Return [x, y] of the center of cell containing provided text 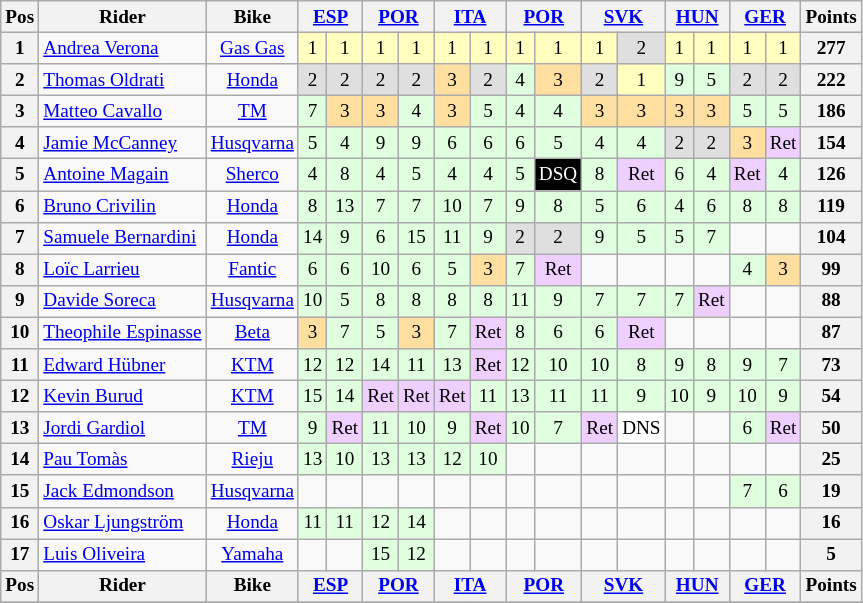
Pau Tomàs [122, 460]
19 [831, 491]
277 [831, 48]
104 [831, 238]
DNS [642, 428]
Andrea Verona [122, 48]
Oskar Ljungström [122, 523]
Luis Oliveira [122, 554]
Fantic [252, 270]
Bruno Crivilin [122, 206]
Thomas Oldrati [122, 80]
54 [831, 396]
DSQ [558, 175]
Edward Hübner [122, 365]
Jack Edmondson [122, 491]
Matteo Cavallo [122, 111]
222 [831, 80]
Kevin Burud [122, 396]
Loïc Larrieu [122, 270]
Yamaha [252, 554]
50 [831, 428]
Samuele Bernardini [122, 238]
Theophile Espinasse [122, 333]
Davide Soreca [122, 301]
87 [831, 333]
17 [20, 554]
Rieju [252, 460]
99 [831, 270]
88 [831, 301]
126 [831, 175]
186 [831, 111]
154 [831, 143]
73 [831, 365]
Sherco [252, 175]
119 [831, 206]
Antoine Magain [122, 175]
Beta [252, 333]
Jamie McCanney [122, 143]
Gas Gas [252, 48]
25 [831, 460]
Jordi Gardiol [122, 428]
